Detect which cell encompasses the target text, then output its (X, Y) center coordinate. 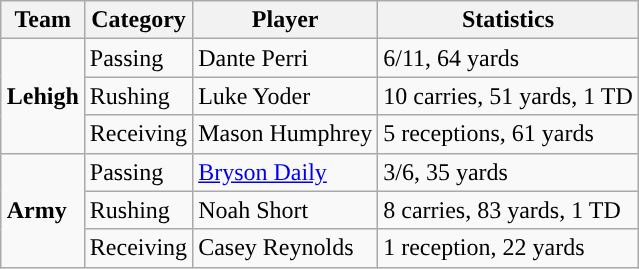
1 reception, 22 yards (508, 248)
Player (286, 20)
10 carries, 51 yards, 1 TD (508, 96)
5 receptions, 61 yards (508, 134)
6/11, 64 yards (508, 58)
Lehigh (42, 96)
3/6, 35 yards (508, 172)
Noah Short (286, 210)
Team (42, 20)
8 carries, 83 yards, 1 TD (508, 210)
Category (138, 20)
Bryson Daily (286, 172)
Dante Perri (286, 58)
Luke Yoder (286, 96)
Statistics (508, 20)
Mason Humphrey (286, 134)
Casey Reynolds (286, 248)
Army (42, 210)
